From the cell containing the given text, extract its center point as (X, Y) coordinate. 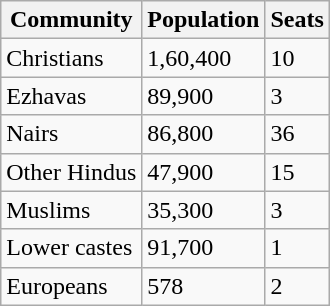
89,900 (204, 96)
Nairs (72, 134)
Europeans (72, 286)
Other Hindus (72, 172)
91,700 (204, 248)
47,900 (204, 172)
Population (204, 20)
Christians (72, 58)
1,60,400 (204, 58)
Ezhavas (72, 96)
Community (72, 20)
15 (297, 172)
36 (297, 134)
10 (297, 58)
Lower castes (72, 248)
Muslims (72, 210)
35,300 (204, 210)
578 (204, 286)
Seats (297, 20)
86,800 (204, 134)
1 (297, 248)
2 (297, 286)
